From the cell containing the given text, extract its center point as [X, Y] coordinate. 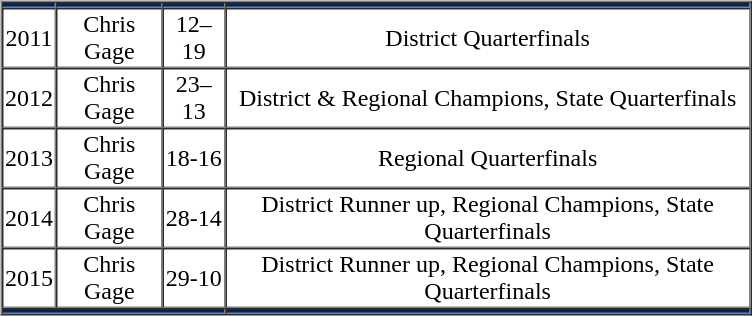
2012 [29, 98]
District Quarterfinals [488, 38]
2015 [29, 278]
District & Regional Champions, State Quarterfinals [488, 98]
28-14 [194, 218]
Regional Quarterfinals [488, 158]
2013 [29, 158]
18-16 [194, 158]
12–19 [194, 38]
2011 [29, 38]
2014 [29, 218]
23–13 [194, 98]
29-10 [194, 278]
